Locate the cell with the specified text and output its (X, Y) center coordinate. 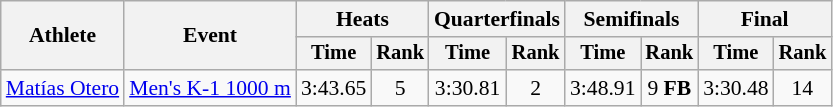
Heats (362, 19)
14 (803, 88)
Event (210, 36)
5 (400, 88)
Semifinals (632, 19)
Men's K-1 1000 m (210, 88)
2 (536, 88)
3:43.65 (334, 88)
Matías Otero (62, 88)
Quarterfinals (497, 19)
3:30.48 (736, 88)
3:48.91 (602, 88)
3:30.81 (468, 88)
Final (764, 19)
Athlete (62, 36)
9 FB (669, 88)
